Scan for the cell matching the given text and deliver its (x, y) coordinate at center. 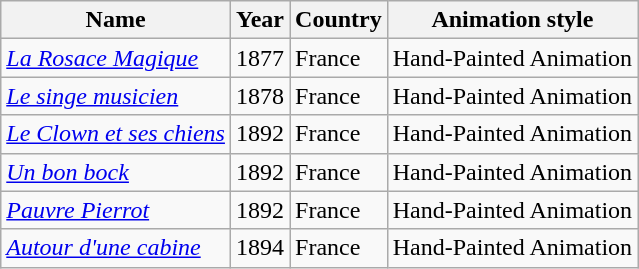
Pauvre Pierrot (116, 210)
Un bon bock (116, 172)
Le singe musicien (116, 96)
Autour d'une cabine (116, 248)
Animation style (512, 20)
La Rosace Magique (116, 58)
1878 (260, 96)
Country (339, 20)
Year (260, 20)
Le Clown et ses chiens (116, 134)
Name (116, 20)
1894 (260, 248)
1877 (260, 58)
